Provide the (x, y) coordinate of the cell's center where the given text is located.  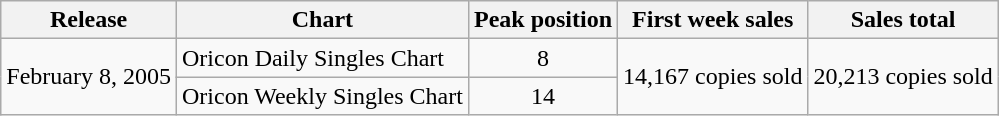
Oricon Daily Singles Chart (322, 58)
Oricon Weekly Singles Chart (322, 96)
8 (542, 58)
Release (89, 20)
Peak position (542, 20)
Sales total (903, 20)
20,213 copies sold (903, 77)
14,167 copies sold (713, 77)
February 8, 2005 (89, 77)
Chart (322, 20)
First week sales (713, 20)
14 (542, 96)
